Capture the cell that displays the provided text and extract its [x, y] central coordinate. 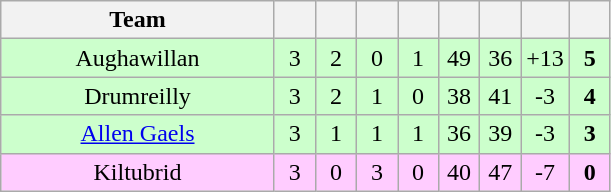
Allen Gaels [138, 134]
38 [460, 96]
47 [500, 172]
39 [500, 134]
Drumreilly [138, 96]
5 [590, 58]
Aughawillan [138, 58]
49 [460, 58]
-7 [546, 172]
40 [460, 172]
Kiltubrid [138, 172]
4 [590, 96]
+13 [546, 58]
Team [138, 20]
41 [500, 96]
